Return the [x, y] coordinate for the center point of the cell that contains the specified text.  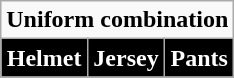
Jersey [126, 58]
Helmet [44, 58]
Uniform combination [118, 20]
Pants [200, 58]
